Return (x, y) of the center of cell containing provided text 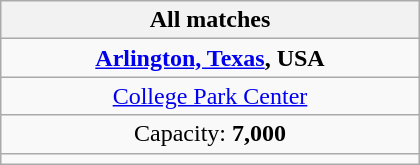
College Park Center (210, 96)
Arlington, Texas, USA (210, 58)
All matches (210, 20)
Capacity: 7,000 (210, 134)
